Capture the cell that displays the provided text and extract its [X, Y] central coordinate. 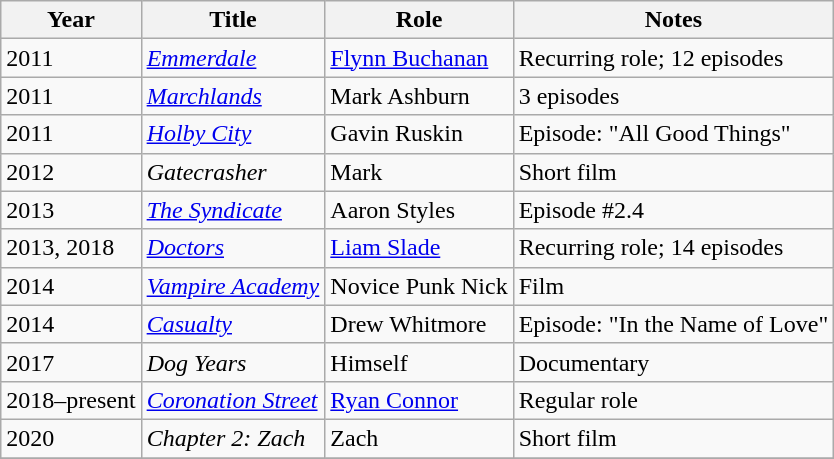
Novice Punk Nick [419, 286]
Mark [419, 172]
Zach [419, 438]
2013, 2018 [71, 248]
Role [419, 20]
2017 [71, 362]
Aaron Styles [419, 210]
Coronation Street [233, 400]
Film [674, 286]
Holby City [233, 134]
Year [71, 20]
Chapter 2: Zach [233, 438]
Vampire Academy [233, 286]
Recurring role; 14 episodes [674, 248]
Recurring role; 12 episodes [674, 58]
Liam Slade [419, 248]
Gatecrasher [233, 172]
Documentary [674, 362]
Ryan Connor [419, 400]
Casualty [233, 324]
Dog Years [233, 362]
The Syndicate [233, 210]
Regular role [674, 400]
Flynn Buchanan [419, 58]
2013 [71, 210]
Notes [674, 20]
Episode: "In the Name of Love" [674, 324]
Episode #2.4 [674, 210]
2020 [71, 438]
Marchlands [233, 96]
Emmerdale [233, 58]
Mark Ashburn [419, 96]
Title [233, 20]
3 episodes [674, 96]
Drew Whitmore [419, 324]
2012 [71, 172]
Doctors [233, 248]
2018–present [71, 400]
Episode: "All Good Things" [674, 134]
Himself [419, 362]
Gavin Ruskin [419, 134]
